Detect which cell encompasses the target text, then output its (x, y) center coordinate. 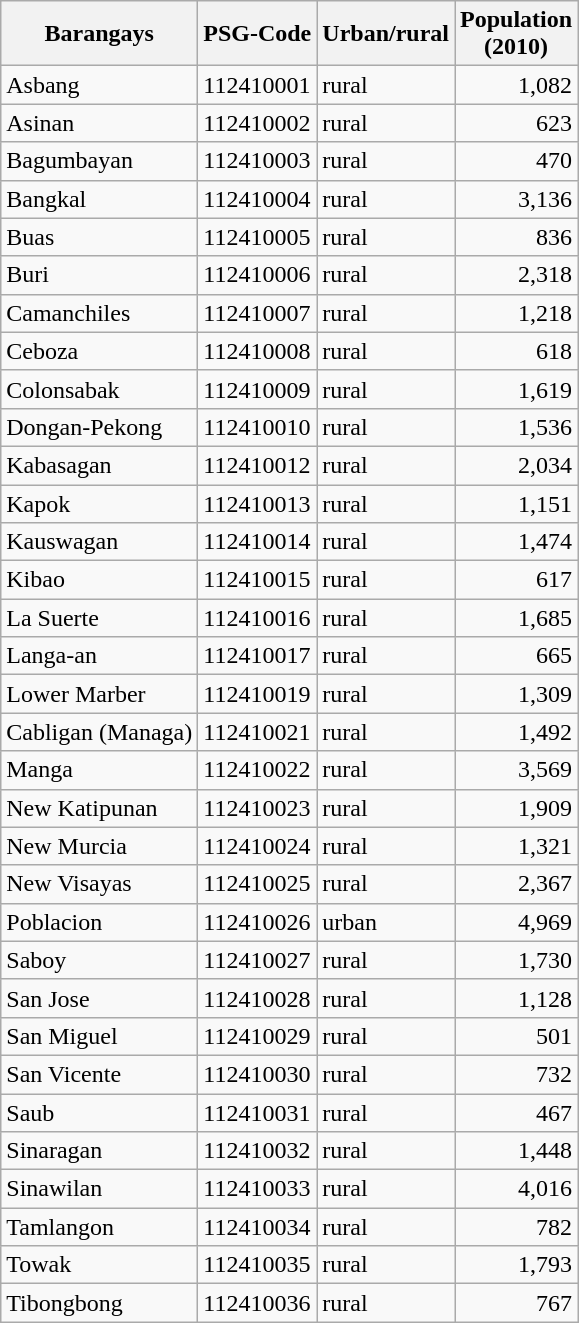
Population(2010) (516, 34)
112410016 (258, 618)
112410008 (258, 351)
112410036 (258, 1303)
Ceboza (100, 351)
Bagumbayan (100, 161)
2,034 (516, 465)
3,569 (516, 770)
112410029 (258, 1036)
1,082 (516, 85)
Bangkal (100, 199)
1,619 (516, 389)
467 (516, 1113)
Saub (100, 1113)
Langa-an (100, 656)
112410019 (258, 694)
1,309 (516, 694)
1,492 (516, 732)
112410026 (258, 922)
Sinawilan (100, 1189)
618 (516, 351)
Tamlangon (100, 1227)
2,318 (516, 275)
Kabasagan (100, 465)
112410025 (258, 884)
1,536 (516, 427)
112410027 (258, 960)
782 (516, 1227)
112410015 (258, 580)
Camanchiles (100, 313)
112410009 (258, 389)
4,016 (516, 1189)
112410017 (258, 656)
112410030 (258, 1074)
501 (516, 1036)
112410013 (258, 503)
112410003 (258, 161)
Towak (100, 1265)
Barangays (100, 34)
New Visayas (100, 884)
665 (516, 656)
San Vicente (100, 1074)
112410002 (258, 123)
1,128 (516, 998)
1,151 (516, 503)
112410006 (258, 275)
112410004 (258, 199)
San Miguel (100, 1036)
Manga (100, 770)
112410010 (258, 427)
112410023 (258, 808)
New Murcia (100, 846)
112410035 (258, 1265)
PSG-Code (258, 34)
Buri (100, 275)
470 (516, 161)
1,474 (516, 542)
112410021 (258, 732)
112410007 (258, 313)
112410032 (258, 1151)
767 (516, 1303)
Sinaragan (100, 1151)
112410024 (258, 846)
836 (516, 237)
1,730 (516, 960)
112410012 (258, 465)
Asbang (100, 85)
San Jose (100, 998)
Kibao (100, 580)
Kapok (100, 503)
1,448 (516, 1151)
1,685 (516, 618)
Asinan (100, 123)
112410005 (258, 237)
3,136 (516, 199)
Dongan-Pekong (100, 427)
112410014 (258, 542)
1,793 (516, 1265)
New Katipunan (100, 808)
Colonsabak (100, 389)
112410034 (258, 1227)
112410001 (258, 85)
2,367 (516, 884)
112410033 (258, 1189)
1,218 (516, 313)
1,909 (516, 808)
1,321 (516, 846)
112410022 (258, 770)
Lower Marber (100, 694)
La Suerte (100, 618)
617 (516, 580)
Poblacion (100, 922)
112410031 (258, 1113)
4,969 (516, 922)
urban (386, 922)
732 (516, 1074)
Urban/rural (386, 34)
Tibongbong (100, 1303)
Buas (100, 237)
623 (516, 123)
Saboy (100, 960)
Kauswagan (100, 542)
Cabligan (Managa) (100, 732)
112410028 (258, 998)
